Search for the cell housing the specified text and yield its (x, y) center coordinate. 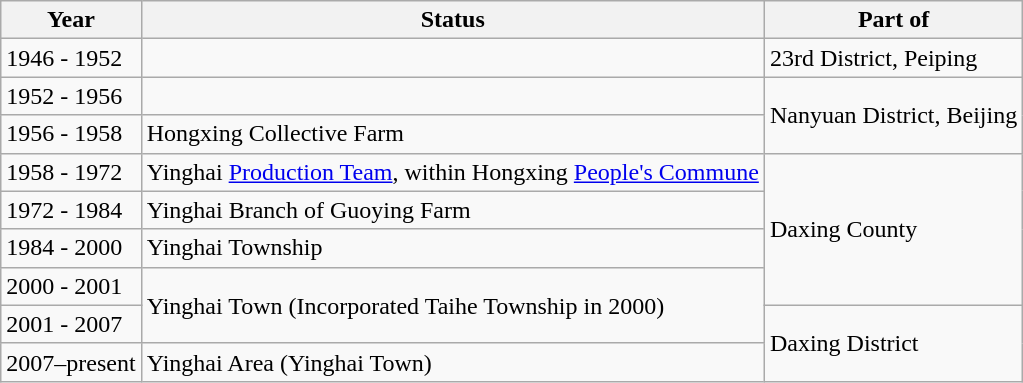
Nanyuan District, Beijing (893, 115)
1984 - 2000 (71, 248)
2001 - 2007 (71, 324)
Status (452, 20)
1958 - 1972 (71, 172)
Hongxing Collective Farm (452, 134)
1972 - 1984 (71, 210)
Daxing County (893, 229)
Year (71, 20)
Yinghai Area (Yinghai Town) (452, 362)
1956 - 1958 (71, 134)
1946 - 1952 (71, 58)
Yinghai Production Team, within Hongxing People's Commune (452, 172)
Yinghai Town (Incorporated Taihe Township in 2000) (452, 305)
Yinghai Branch of Guoying Farm (452, 210)
2007–present (71, 362)
Yinghai Township (452, 248)
1952 - 1956 (71, 96)
Daxing District (893, 343)
Part of (893, 20)
23rd District, Peiping (893, 58)
2000 - 2001 (71, 286)
